Search for the cell housing the specified text and yield its (x, y) center coordinate. 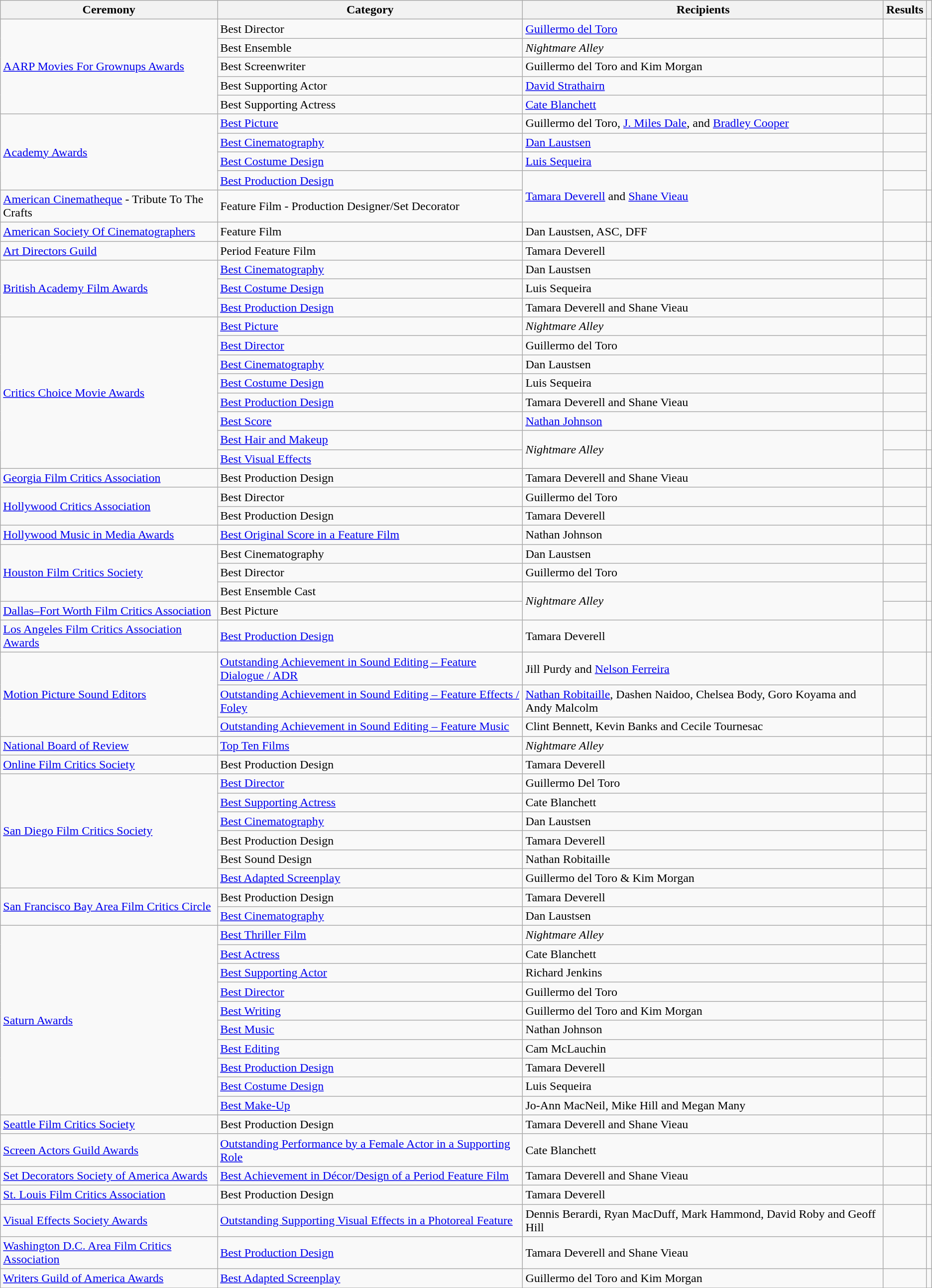
David Strathairn (703, 86)
Georgia Film Critics Association (109, 478)
Feature Film (370, 231)
Best Make-Up (370, 1105)
Set Decorators Society of America Awards (109, 1176)
Best Original Score in a Feature Film (370, 535)
Hollywood Music in Media Awards (109, 535)
Clint Bennett, Kevin Banks and Cecile Tournesac (703, 727)
Best Ensemble Cast (370, 592)
Critics Choice Movie Awards (109, 393)
Outstanding Supporting Visual Effects in a Photoreal Feature (370, 1220)
Writers Guild of America Awards (109, 1279)
Category (370, 10)
Results (905, 10)
British Academy Film Awards (109, 289)
Screen Actors Guild Awards (109, 1150)
San Francisco Bay Area Film Critics Circle (109, 907)
San Diego Film Critics Society (109, 831)
Outstanding Achievement in Sound Editing – Feature Effects / Foley (370, 701)
National Board of Review (109, 746)
Outstanding Achievement in Sound Editing – Feature Music (370, 727)
Motion Picture Sound Editors (109, 694)
Feature Film - Production Designer/Set Decorator (370, 206)
Best Actress (370, 954)
Jo-Ann MacNeil, Mike Hill and Megan Many (703, 1105)
Best Hair and Makeup (370, 440)
Best Writing (370, 1011)
Dan Laustsen, ASC, DFF (703, 231)
Houston Film Critics Society (109, 573)
AARP Movies For Grownups Awards (109, 67)
Best Ensemble (370, 48)
Top Ten Films (370, 746)
Online Film Critics Society (109, 764)
Washington D.C. Area Film Critics Association (109, 1253)
Visual Effects Society Awards (109, 1220)
Nathan Robitaille (703, 859)
Dennis Berardi, Ryan MacDuff, Mark Hammond, David Roby and Geoff Hill (703, 1220)
Cam McLauchin (703, 1049)
Dallas–Fort Worth Film Critics Association (109, 611)
Seattle Film Critics Society (109, 1124)
Best Sound Design (370, 859)
Los Angeles Film Critics Association Awards (109, 636)
Academy Awards (109, 152)
Best Thriller Film (370, 935)
Best Screenwriter (370, 67)
American Cinematheque - Tribute To The Crafts (109, 206)
Nathan Robitaille, Dashen Naidoo, Chelsea Body, Goro Koyama and Andy Malcolm (703, 701)
Best Achievement in Décor/Design of a Period Feature Film (370, 1176)
Best Editing (370, 1049)
Recipients (703, 10)
American Society Of Cinematographers (109, 231)
Jill Purdy and Nelson Ferreira (703, 669)
Best Music (370, 1030)
St. Louis Film Critics Association (109, 1194)
Best Score (370, 421)
Guillermo Del Toro (703, 783)
Ceremony (109, 10)
Period Feature Film (370, 250)
Hollywood Critics Association (109, 506)
Art Directors Guild (109, 250)
Saturn Awards (109, 1020)
Richard Jenkins (703, 973)
Best Visual Effects (370, 459)
Guillermo del Toro & Kim Morgan (703, 878)
Guillermo del Toro, J. Miles Dale, and Bradley Cooper (703, 123)
Outstanding Achievement in Sound Editing – Feature Dialogue / ADR (370, 669)
Outstanding Performance by a Female Actor in a Supporting Role (370, 1150)
